Identify which cell holds the provided text, then report its [X, Y] central coordinate. 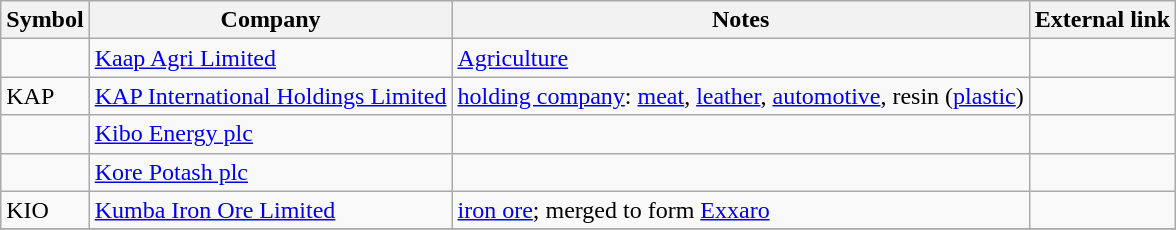
KAP International Holdings Limited [270, 96]
Symbol [45, 20]
External link [1102, 20]
KIO [45, 210]
holding company: meat, leather, automotive, resin (plastic) [740, 96]
iron ore; merged to form Exxaro [740, 210]
Kore Potash plc [270, 172]
Notes [740, 20]
KAP [45, 96]
Agriculture [740, 58]
Company [270, 20]
Kaap Agri Limited [270, 58]
Kumba Iron Ore Limited [270, 210]
Kibo Energy plc [270, 134]
